Detect which cell encompasses the target text, then output its (x, y) center coordinate. 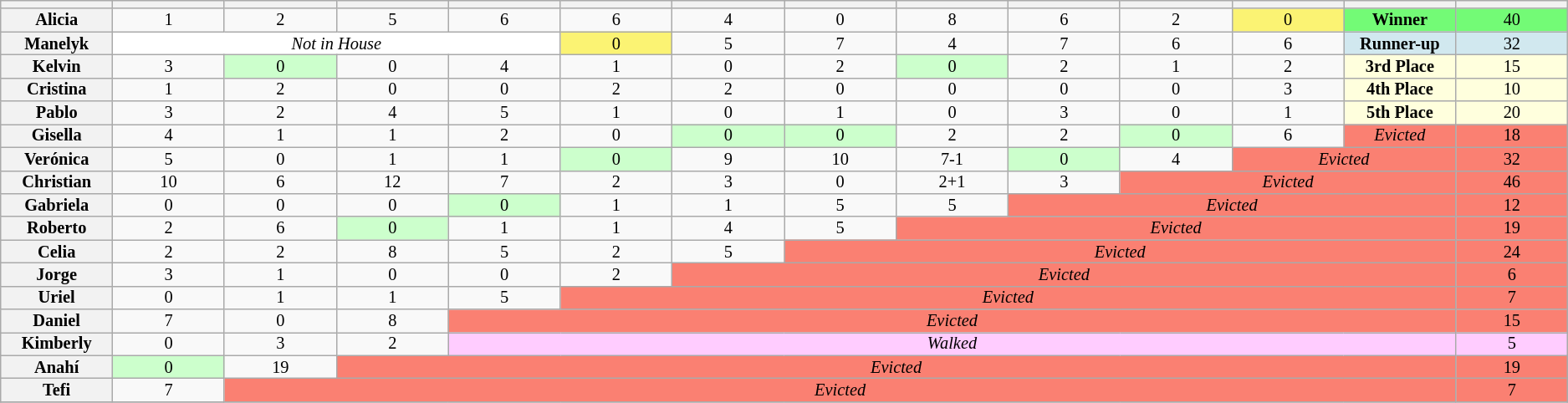
Alicia (57, 20)
7-1 (953, 159)
Runner-up (1400, 43)
Jorge (57, 274)
3rd Place (1400, 66)
Verónica (57, 159)
Uriel (57, 298)
Not in House (336, 43)
Anahí (57, 367)
Pablo (57, 113)
18 (1512, 135)
4th Place (1400, 89)
Cristina (57, 89)
Winner (1400, 20)
Walked (952, 344)
Gabriela (57, 205)
Celia (57, 252)
9 (728, 159)
Daniel (57, 321)
2+1 (953, 182)
Gisella (57, 135)
24 (1512, 252)
Manelyk (57, 43)
46 (1512, 182)
Kimberly (57, 344)
Roberto (57, 228)
5th Place (1400, 113)
Christian (57, 182)
Kelvin (57, 66)
40 (1512, 20)
20 (1512, 113)
Tefi (57, 390)
